Find where the given text appears and provide that cell's center as [x, y] coordinate. 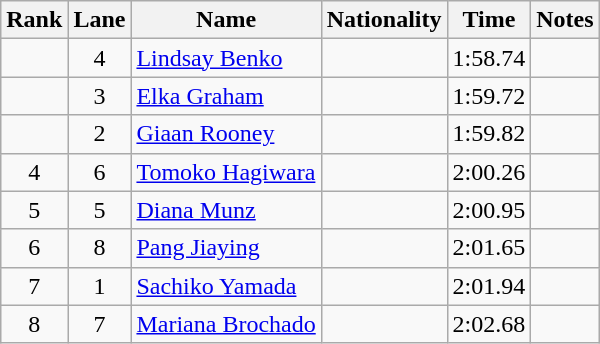
2:00.26 [489, 172]
Giaan Rooney [226, 134]
Tomoko Hagiwara [226, 172]
1:59.72 [489, 96]
Notes [565, 20]
2 [100, 134]
3 [100, 96]
1:59.82 [489, 134]
1:58.74 [489, 58]
Sachiko Yamada [226, 286]
Elka Graham [226, 96]
2:00.95 [489, 210]
Diana Munz [226, 210]
Nationality [384, 20]
1 [100, 286]
Mariana Brochado [226, 324]
2:01.94 [489, 286]
Time [489, 20]
Name [226, 20]
Lindsay Benko [226, 58]
2:01.65 [489, 248]
Lane [100, 20]
Rank [34, 20]
Pang Jiaying [226, 248]
2:02.68 [489, 324]
